Scan for the cell matching the given text and deliver its (x, y) coordinate at center. 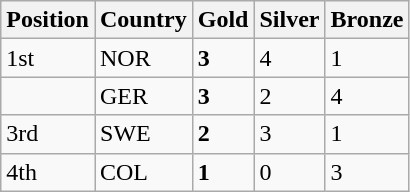
SWE (143, 134)
Gold (223, 20)
COL (143, 172)
3rd (48, 134)
Country (143, 20)
GER (143, 96)
Position (48, 20)
4th (48, 172)
Bronze (367, 20)
NOR (143, 58)
1st (48, 58)
Silver (290, 20)
0 (290, 172)
